Capture the cell that displays the provided text and extract its (x, y) central coordinate. 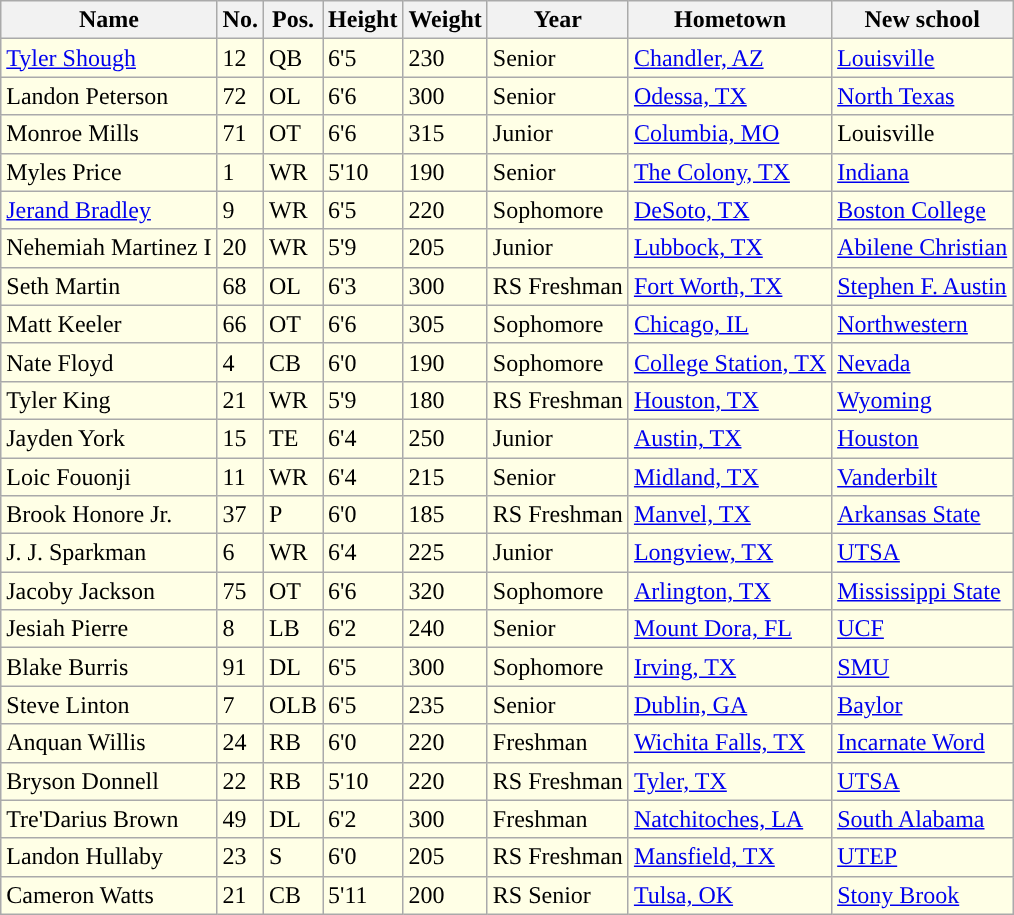
Pos. (292, 20)
The Colony, TX (730, 172)
Arkansas State (922, 515)
185 (445, 515)
Tre'Darius Brown (109, 819)
Wyoming (922, 400)
Northwestern (922, 324)
P (292, 515)
Tulsa, OK (730, 895)
240 (445, 629)
Monroe Mills (109, 134)
Columbia, MO (730, 134)
Seth Martin (109, 286)
Stony Brook (922, 895)
LB (292, 629)
Wichita Falls, TX (730, 743)
DeSoto, TX (730, 210)
Matt Keeler (109, 324)
UTEP (922, 857)
72 (240, 96)
225 (445, 553)
Myles Price (109, 172)
Mount Dora, FL (730, 629)
4 (240, 362)
Chandler, AZ (730, 58)
TE (292, 438)
5'11 (363, 895)
200 (445, 895)
71 (240, 134)
91 (240, 667)
24 (240, 743)
8 (240, 629)
Year (558, 20)
Longview, TX (730, 553)
Natchitoches, LA (730, 819)
20 (240, 248)
315 (445, 134)
New school (922, 20)
Bryson Donnell (109, 781)
250 (445, 438)
Height (363, 20)
6 (240, 553)
Nate Floyd (109, 362)
Nevada (922, 362)
Cameron Watts (109, 895)
Stephen F. Austin (922, 286)
Tyler King (109, 400)
Landon Hullaby (109, 857)
North Texas (922, 96)
Nehemiah Martinez I (109, 248)
OLB (292, 705)
South Alabama (922, 819)
RS Senior (558, 895)
Houston (922, 438)
Jesiah Pierre (109, 629)
75 (240, 591)
Manvel, TX (730, 515)
J. J. Sparkman (109, 553)
Jayden York (109, 438)
Tyler, TX (730, 781)
Incarnate Word (922, 743)
230 (445, 58)
235 (445, 705)
SMU (922, 667)
305 (445, 324)
215 (445, 477)
Jerand Bradley (109, 210)
Weight (445, 20)
Odessa, TX (730, 96)
S (292, 857)
Baylor (922, 705)
Steve Linton (109, 705)
Indiana (922, 172)
Austin, TX (730, 438)
Irving, TX (730, 667)
Loic Fouonji (109, 477)
320 (445, 591)
QB (292, 58)
22 (240, 781)
Jacoby Jackson (109, 591)
Arlington, TX (730, 591)
Boston College (922, 210)
1 (240, 172)
11 (240, 477)
Blake Burris (109, 667)
Hometown (730, 20)
College Station, TX (730, 362)
Fort Worth, TX (730, 286)
49 (240, 819)
Mansfield, TX (730, 857)
Landon Peterson (109, 96)
Brook Honore Jr. (109, 515)
Vanderbilt (922, 477)
Abilene Christian (922, 248)
Dublin, GA (730, 705)
Chicago, IL (730, 324)
12 (240, 58)
6'3 (363, 286)
UCF (922, 629)
Mississippi State (922, 591)
68 (240, 286)
66 (240, 324)
7 (240, 705)
Lubbock, TX (730, 248)
37 (240, 515)
Tyler Shough (109, 58)
23 (240, 857)
9 (240, 210)
Name (109, 20)
15 (240, 438)
No. (240, 20)
Midland, TX (730, 477)
Houston, TX (730, 400)
Anquan Willis (109, 743)
180 (445, 400)
